Capture the cell that displays the provided text and extract its (X, Y) central coordinate. 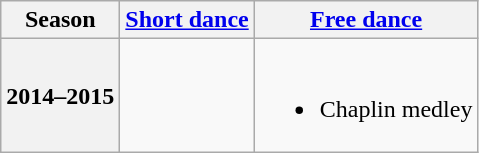
Free dance (366, 20)
Season (60, 20)
Chaplin medley (366, 96)
Short dance (187, 20)
2014–2015 (60, 96)
